Capture the cell that displays the provided text and extract its (X, Y) central coordinate. 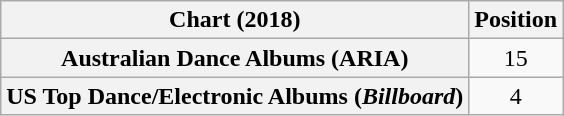
Australian Dance Albums (ARIA) (235, 58)
Chart (2018) (235, 20)
Position (516, 20)
15 (516, 58)
US Top Dance/Electronic Albums (Billboard) (235, 96)
4 (516, 96)
